Return the [x, y] coordinate for the center point of the cell that contains the specified text.  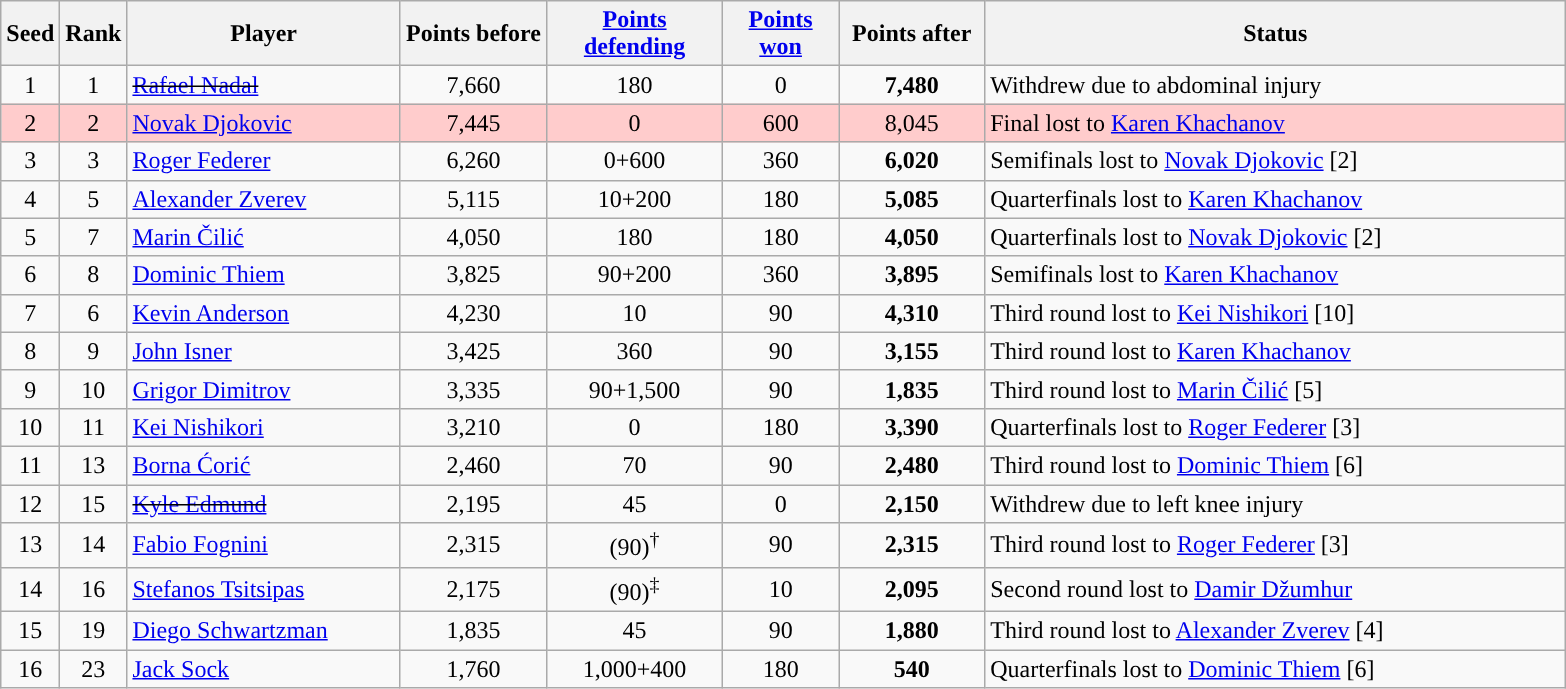
Third round lost to Dominic Thiem [6] [1276, 465]
10+200 [635, 199]
Grigor Dimitrov [264, 389]
Points before [473, 34]
(90)† [635, 546]
540 [912, 669]
Kei Nishikori [264, 427]
Seed [30, 34]
Third round lost to Marin Čilić [5] [1276, 389]
Third round lost to Kei Nishikori [10] [1276, 313]
2,460 [473, 465]
Roger Federer [264, 161]
2,175 [473, 590]
Kyle Edmund [264, 503]
90+1,500 [635, 389]
Withdrew due to left knee injury [1276, 503]
Rafael Nadal [264, 85]
Points after [912, 34]
3,895 [912, 275]
7,480 [912, 85]
4,310 [912, 313]
5,115 [473, 199]
70 [635, 465]
Semifinals lost to Novak Djokovic [2] [1276, 161]
8,045 [912, 123]
4 [30, 199]
3,335 [473, 389]
0+600 [635, 161]
Player [264, 34]
600 [781, 123]
19 [94, 631]
7,445 [473, 123]
23 [94, 669]
Third round lost to Karen Khachanov [1276, 351]
2,195 [473, 503]
Fabio Fognini [264, 546]
Diego Schwartzman [264, 631]
Kevin Anderson [264, 313]
2,095 [912, 590]
Borna Ćorić [264, 465]
Novak Djokovic [264, 123]
Quarterfinals lost to Dominic Thiem [6] [1276, 669]
Second round lost to Damir Džumhur [1276, 590]
12 [30, 503]
John Isner [264, 351]
4,230 [473, 313]
Rank [94, 34]
Jack Sock [264, 669]
Stefanos Tsitsipas [264, 590]
3,210 [473, 427]
(90)‡ [635, 590]
Final lost to Karen Khachanov [1276, 123]
6,260 [473, 161]
3,155 [912, 351]
1,880 [912, 631]
3,425 [473, 351]
2,480 [912, 465]
Dominic Thiem [264, 275]
Alexander Zverev [264, 199]
Third round lost to Roger Federer [3] [1276, 546]
1,760 [473, 669]
Marin Čilić [264, 237]
90+200 [635, 275]
7,660 [473, 85]
2,150 [912, 503]
Quarterfinals lost to Novak Djokovic [2] [1276, 237]
1,000+400 [635, 669]
5,085 [912, 199]
Quarterfinals lost to Karen Khachanov [1276, 199]
Withdrew due to abdominal injury [1276, 85]
Third round lost to Alexander Zverev [4] [1276, 631]
3,825 [473, 275]
Semifinals lost to Karen Khachanov [1276, 275]
Points defending [635, 34]
6,020 [912, 161]
3,390 [912, 427]
Points won [781, 34]
Quarterfinals lost to Roger Federer [3] [1276, 427]
Status [1276, 34]
